Search for the cell housing the specified text and yield its (x, y) center coordinate. 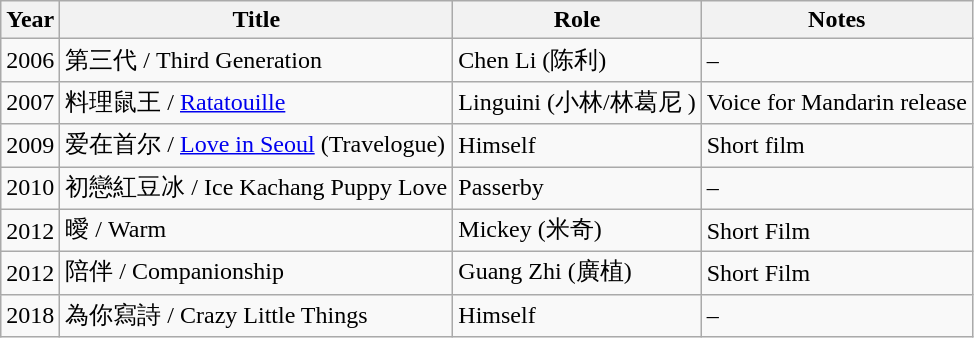
初戀紅豆冰 / Ice Kachang Puppy Love (256, 188)
曖 / Warm (256, 230)
2018 (30, 316)
2010 (30, 188)
Short film (836, 146)
2009 (30, 146)
Voice for Mandarin release (836, 102)
第三代 / Third Generation (256, 60)
為你寫詩 / Crazy Little Things (256, 316)
陪伴 / Companionship (256, 274)
Notes (836, 20)
Year (30, 20)
Mickey (米奇) (577, 230)
爱在首尔 / Love in Seoul (Travelogue) (256, 146)
Title (256, 20)
料理鼠王 / Ratatouille (256, 102)
Passerby (577, 188)
Guang Zhi (廣植) (577, 274)
2007 (30, 102)
Linguini (小林/林葛尼 ) (577, 102)
Chen Li (陈利) (577, 60)
2006 (30, 60)
Role (577, 20)
